Extract the (x, y) coordinate from the center of the cell holding the provided text.  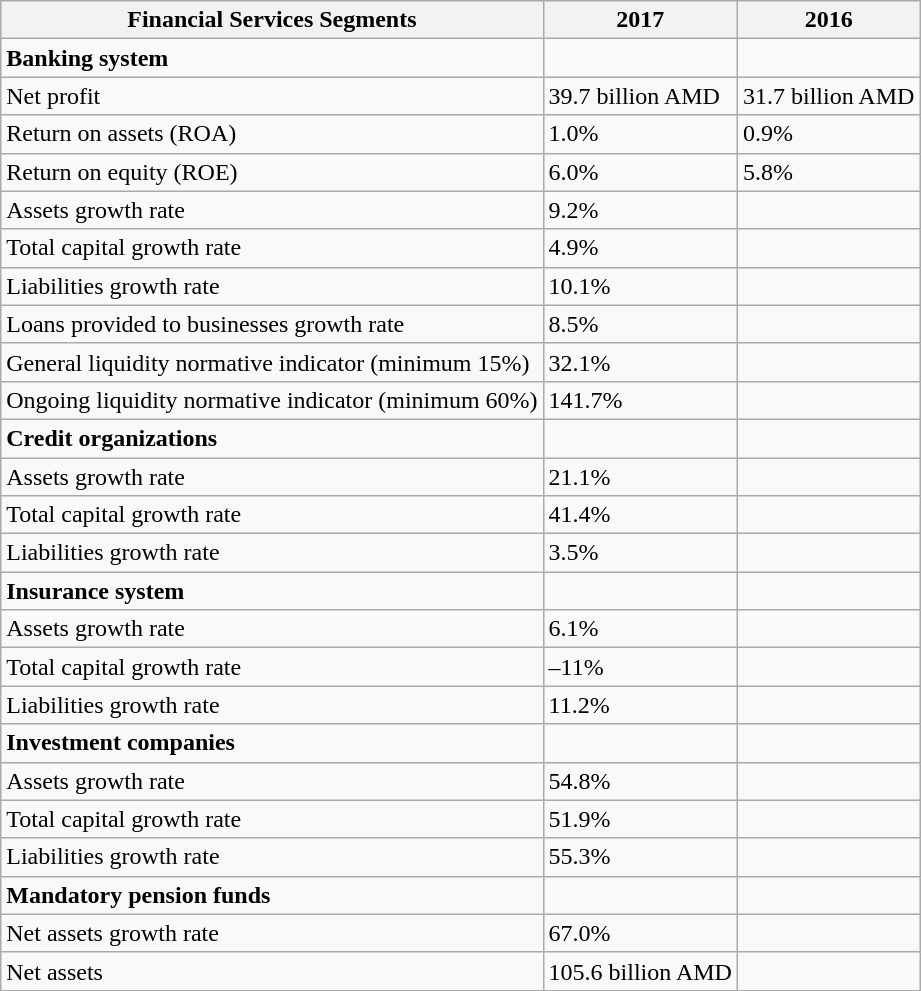
General liquidity normative indicator (minimum 15%) (272, 362)
Banking system (272, 58)
–11% (640, 667)
Return on assets (ROA) (272, 134)
Mandatory pension funds (272, 895)
Ongoing liquidity normative indicator (minimum 60%) (272, 400)
Investment companies (272, 743)
21.1% (640, 477)
6.1% (640, 629)
0.9% (828, 134)
141.7% (640, 400)
Loans provided to businesses growth rate (272, 324)
105.6 billion AMD (640, 971)
2016 (828, 20)
32.1% (640, 362)
Financial Services Segments (272, 20)
Insurance system (272, 591)
10.1% (640, 286)
9.2% (640, 210)
8.5% (640, 324)
Net profit (272, 96)
Return on equity (ROE) (272, 172)
6.0% (640, 172)
11.2% (640, 705)
54.8% (640, 781)
Net assets growth rate (272, 933)
Credit organizations (272, 438)
55.3% (640, 857)
Net assets (272, 971)
3.5% (640, 553)
4.9% (640, 248)
31.7 billion AMD (828, 96)
51.9% (640, 819)
5.8% (828, 172)
67.0% (640, 933)
41.4% (640, 515)
1.0% (640, 134)
2017 (640, 20)
39.7 billion AMD (640, 96)
